Search for the cell housing the specified text and yield its (X, Y) center coordinate. 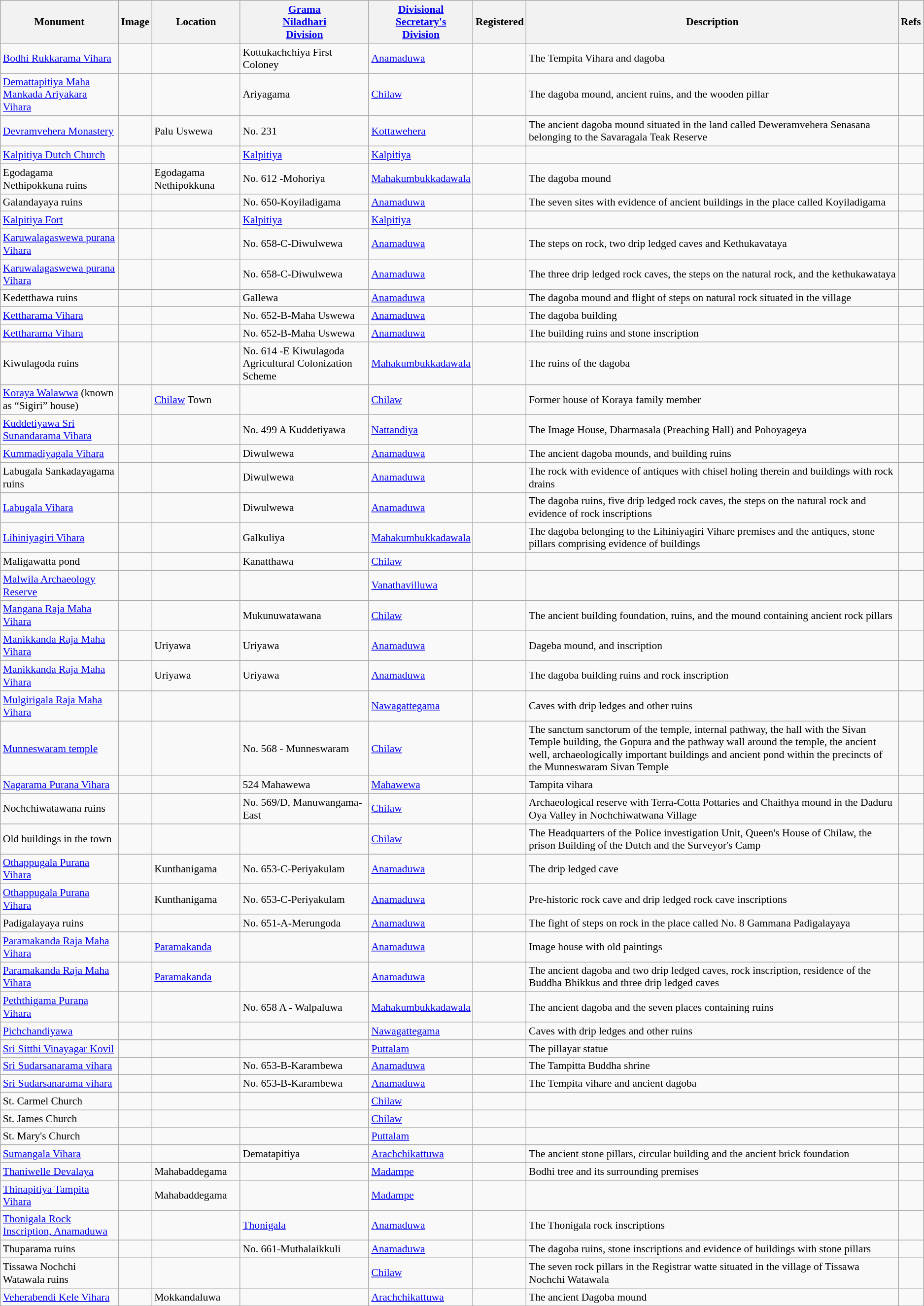
The dagoba belonging to the Lihiniyagiri Vihare premises and the antiques, stone pillars comprising evidence of buildings (713, 538)
Thuparama ruins (60, 1249)
Kanatthawa (305, 562)
Registered (500, 22)
The ancient stone pillars, circular building and the ancient brick foundation (713, 1154)
Pre-historic rock cave and drip ledged rock cave inscriptions (713, 899)
Pichchandiyawa (60, 1031)
The drip ledged cave (713, 869)
The seven sites with evidence of ancient buildings in the place called Koyiladigama (713, 203)
St. Mary's Church (60, 1136)
Padigalayaya ruins (60, 923)
Tampita vihara (713, 785)
The Tempita vihare and ancient dagoba (713, 1084)
Thonigala (305, 1225)
Mokkandaluwa (196, 1297)
DivisionalSecretary'sDivision (421, 22)
Image (135, 22)
The Headquarters of the Police investigation Unit, Queen's House of Chilaw, the prison Building of the Dutch and the Surveyor's Camp (713, 839)
Gallewa (305, 298)
The fight of steps on rock in the place called No. 8 Gammana Padigalayaya (713, 923)
No. 612 -Mohoriya (305, 178)
The building ruins and stone inscription (713, 333)
Thonigala Rock Inscription, Anamaduwa (60, 1225)
The ruins of the dagoba (713, 364)
The steps on rock, two drip ledged caves and Kethukavataya (713, 244)
Tissawa Nochchi Watawala ruins (60, 1273)
St. James Church (60, 1119)
The dagoba mound and flight of steps on natural rock situated in the village (713, 298)
Nagarama Purana Vihara (60, 785)
Bodhi tree and its surrounding premises (713, 1171)
Egodagama Nethipokkuna (196, 178)
Kedetthawa ruins (60, 298)
Kummadiyagala Vihara (60, 454)
The Tampitta Buddha shrine (713, 1066)
Thinapitiya Tampita Vihara (60, 1196)
Thaniwelle Devalaya (60, 1171)
The ancient dagoba and the seven places containing ruins (713, 1007)
St. Carmel Church (60, 1101)
Palu Uswewa (196, 131)
Old buildings in the town (60, 839)
Egodagama Nethipokkuna ruins (60, 178)
Devramvehera Monastery (60, 131)
The dagoba mound (713, 178)
The seven rock pillars in the Registrar watte situated in the village of Tissawa Nochchi Watawala (713, 1273)
Demattapitiya Maha Mankada Ariyakara Vihara (60, 95)
Location (196, 22)
Vanathavilluwa (421, 585)
The ancient dagoba mounds, and building ruins (713, 454)
Former house of Koraya family member (713, 399)
Malwila Archaeology Reserve (60, 585)
Archaeological reserve with Terra-Cotta Pottaries and Chaithya mound in the Daduru Oya Valley in Nochchiwatwana Village (713, 809)
Image house with old paintings (713, 947)
The ancient Dagoba mound (713, 1297)
Labugala Sankadayagama ruins (60, 477)
No. 569/D, Manuwangama-East (305, 809)
Description (713, 22)
No. 650-Koyiladigama (305, 203)
The dagoba building ruins and rock inscription (713, 676)
Galkuliya (305, 538)
No. 651-A-Merungoda (305, 923)
No. 614 -E Kiwulagoda Agricultural Colonization Scheme (305, 364)
Sri Sitthi Vinayagar Kovil (60, 1049)
The rock with evidence of antiques with chisel holing therein and buildings with rock drains (713, 477)
The three drip ledged rock caves, the steps on the natural rock, and the kethukawataya (713, 274)
The dagoba ruins, stone inscriptions and evidence of buildings with stone pillars (713, 1249)
Kalpitiya Dutch Church (60, 155)
Refs (911, 22)
Mulgirigala Raja Maha Vihara (60, 706)
Mangana Raja Maha Vihara (60, 615)
Chilaw Town (196, 399)
Maligawatta pond (60, 562)
The Tempita Vihara and dagoba (713, 58)
524 Mahawewa (305, 785)
Munneswaram temple (60, 749)
Nattandiya (421, 430)
Nochchiwatawana ruins (60, 809)
No. 658 A - Walpaluwa (305, 1007)
Ariyagama (305, 95)
No. 661-Muthalaikkuli (305, 1249)
Veherabendi Kele Vihara (60, 1297)
Mahawewa (421, 785)
The ancient building foundation, ruins, and the mound containing ancient rock pillars (713, 615)
Kiwulagoda ruins (60, 364)
Dematapitiya (305, 1154)
Peththigama Purana Vihara (60, 1007)
The ancient dagoba mound situated in the land called Deweramvehera Senasana belonging to the Savaragala Teak Reserve (713, 131)
Kalpitiya Fort (60, 220)
Kuddetiyawa Sri Sunandarama Vihara (60, 430)
The pillayar statue (713, 1049)
The ancient dagoba and two drip ledged caves, rock inscription, residence of the Buddha Bhikkus and three drip ledged caves (713, 977)
GramaNiladhariDivision (305, 22)
Lihiniyagiri Vihara (60, 538)
Labugala Vihara (60, 508)
The dagoba ruins, five drip ledged rock caves, the steps on the natural rock and evidence of rock inscriptions (713, 508)
No. 499 A Kuddetiyawa (305, 430)
No. 568 - Munneswaram (305, 749)
Bodhi Rukkarama Vihara (60, 58)
The Thonigala rock inscriptions (713, 1225)
Kottukachchiya First Coloney (305, 58)
Koraya Walawwa (known as “Sigiri” house) (60, 399)
Kottawehera (421, 131)
Dageba mound, and inscription (713, 646)
Galandayaya ruins (60, 203)
Monument (60, 22)
Sumangala Vihara (60, 1154)
Mukunuwatawana (305, 615)
No. 231 (305, 131)
The dagoba building (713, 316)
The Image House, Dharmasala (Preaching Hall) and Pohoyageya (713, 430)
The dagoba mound, ancient ruins, and the wooden pillar (713, 95)
